Extract the [X, Y] coordinate from the center of the cell holding the provided text.  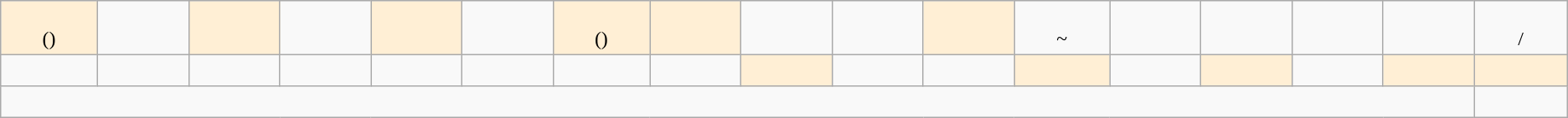
~ [1062, 28]
/ [1521, 28]
